Return (X, Y) of the center of cell containing provided text 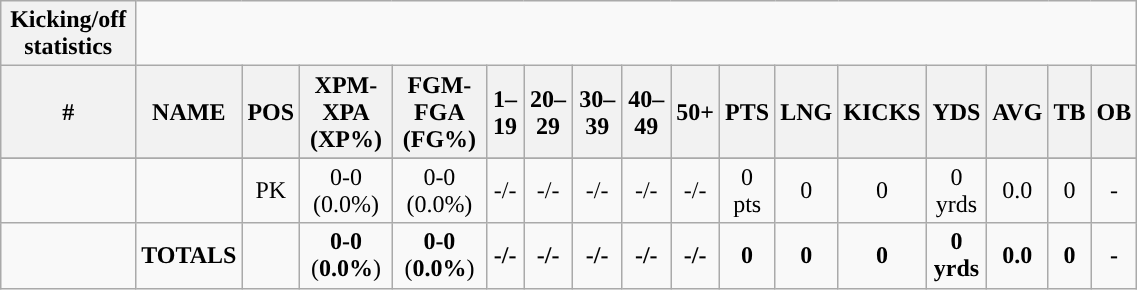
TB (1070, 112)
TOTALS (189, 256)
XPM-XPA (XP%) (346, 112)
OB (1114, 112)
1–19 (506, 112)
YDS (956, 112)
KICKS (882, 112)
FGM-FGA (FG%) (439, 112)
# (68, 112)
AVG (1018, 112)
Kicking/off statistics (68, 34)
PK (271, 190)
50+ (696, 112)
0 pts (748, 190)
40–49 (646, 112)
30–39 (598, 112)
20–29 (548, 112)
POS (271, 112)
PTS (748, 112)
LNG (806, 112)
NAME (189, 112)
